Identify which cell holds the provided text, then report its [X, Y] central coordinate. 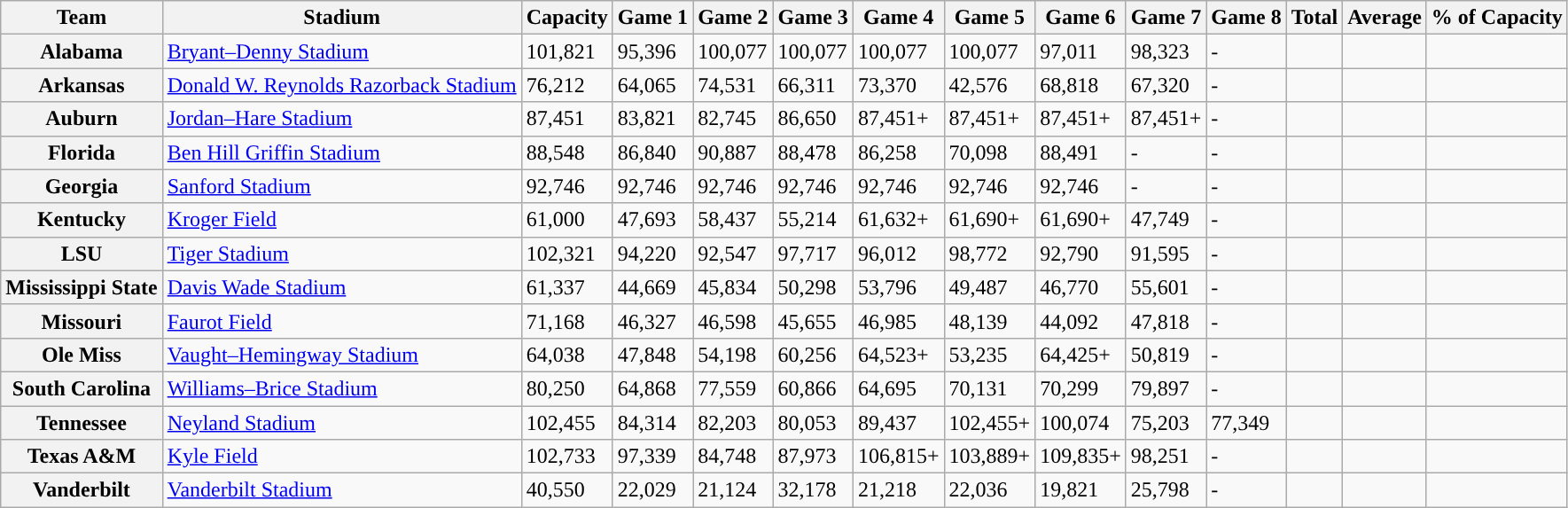
70,098 [989, 152]
Missouri [82, 321]
Mississippi State [82, 287]
32,178 [813, 490]
Neyland Stadium [342, 423]
76,212 [567, 85]
88,491 [1081, 152]
64,425+ [1081, 355]
98,251 [1166, 457]
80,053 [813, 423]
Arkansas [82, 85]
44,669 [652, 287]
47,693 [652, 220]
64,695 [899, 388]
95,396 [652, 51]
Game 7 [1166, 18]
Game 8 [1246, 18]
88,478 [813, 152]
96,012 [899, 254]
Vanderbilt Stadium [342, 490]
84,748 [733, 457]
55,601 [1166, 287]
Vaught–Hemingway Stadium [342, 355]
53,796 [899, 287]
Davis Wade Stadium [342, 287]
106,815+ [899, 457]
Auburn [82, 119]
55,214 [813, 220]
Texas A&M [82, 457]
Total [1314, 18]
97,717 [813, 254]
Capacity [567, 18]
91,595 [1166, 254]
71,168 [567, 321]
22,036 [989, 490]
90,887 [733, 152]
82,745 [733, 119]
64,065 [652, 85]
84,314 [652, 423]
Jordan–Hare Stadium [342, 119]
98,323 [1166, 51]
46,770 [1081, 287]
50,298 [813, 287]
44,092 [1081, 321]
47,749 [1166, 220]
19,821 [1081, 490]
Team [82, 18]
73,370 [899, 85]
77,349 [1246, 423]
Faurot Field [342, 321]
103,889+ [989, 457]
Ole Miss [82, 355]
98,772 [989, 254]
Game 5 [989, 18]
LSU [82, 254]
92,547 [733, 254]
64,038 [567, 355]
40,550 [567, 490]
79,897 [1166, 388]
66,311 [813, 85]
101,821 [567, 51]
60,866 [813, 388]
21,124 [733, 490]
46,598 [733, 321]
97,011 [1081, 51]
109,835+ [1081, 457]
Sanford Stadium [342, 186]
% of Capacity [1496, 18]
46,327 [652, 321]
97,339 [652, 457]
48,139 [989, 321]
Florida [82, 152]
Game 4 [899, 18]
Ben Hill Griffin Stadium [342, 152]
49,487 [989, 287]
64,523+ [899, 355]
89,437 [899, 423]
Donald W. Reynolds Razorback Stadium [342, 85]
46,985 [899, 321]
South Carolina [82, 388]
87,451 [567, 119]
74,531 [733, 85]
102,321 [567, 254]
77,559 [733, 388]
Vanderbilt [82, 490]
100,074 [1081, 423]
61,337 [567, 287]
Tiger Stadium [342, 254]
64,868 [652, 388]
42,576 [989, 85]
92,790 [1081, 254]
Williams–Brice Stadium [342, 388]
Georgia [82, 186]
82,203 [733, 423]
80,250 [567, 388]
Game 1 [652, 18]
Kentucky [82, 220]
Game 3 [813, 18]
54,198 [733, 355]
53,235 [989, 355]
60,256 [813, 355]
86,650 [813, 119]
25,798 [1166, 490]
47,818 [1166, 321]
61,000 [567, 220]
47,848 [652, 355]
94,220 [652, 254]
21,218 [899, 490]
Kyle Field [342, 457]
102,733 [567, 457]
86,840 [652, 152]
68,818 [1081, 85]
70,299 [1081, 388]
Game 6 [1081, 18]
70,131 [989, 388]
87,973 [813, 457]
22,029 [652, 490]
102,455+ [989, 423]
83,821 [652, 119]
45,655 [813, 321]
88,548 [567, 152]
Tennessee [82, 423]
58,437 [733, 220]
75,203 [1166, 423]
86,258 [899, 152]
50,819 [1166, 355]
Game 2 [733, 18]
Average [1385, 18]
67,320 [1166, 85]
102,455 [567, 423]
Kroger Field [342, 220]
45,834 [733, 287]
Bryant–Denny Stadium [342, 51]
61,632+ [899, 220]
Stadium [342, 18]
Alabama [82, 51]
